Extract the (X, Y) coordinate from the center of the cell holding the provided text.  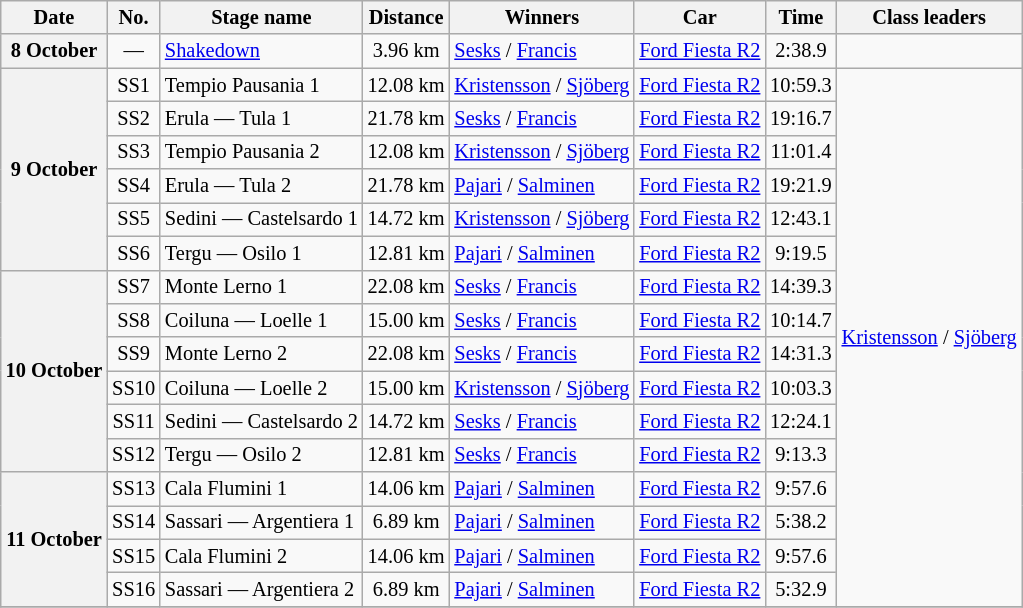
SS9 (134, 354)
SS3 (134, 152)
Sassari — Argentiera 1 (262, 522)
Distance (406, 17)
12:43.1 (800, 219)
11 October (54, 540)
Sedini — Castelsardo 2 (262, 421)
5:38.2 (800, 522)
Car (700, 17)
Monte Lerno 2 (262, 354)
10:59.3 (800, 85)
SS2 (134, 118)
Shakedown (262, 51)
8 October (54, 51)
Coiluna — Loelle 2 (262, 388)
Monte Lerno 1 (262, 287)
Stage name (262, 17)
Cala Flumini 2 (262, 556)
SS12 (134, 455)
SS1 (134, 85)
Tergu — Osilo 1 (262, 253)
10:03.3 (800, 388)
— (134, 51)
14:31.3 (800, 354)
SS16 (134, 589)
SS10 (134, 388)
Erula — Tula 2 (262, 186)
SS7 (134, 287)
10 October (54, 371)
19:21.9 (800, 186)
SS14 (134, 522)
12:24.1 (800, 421)
11:01.4 (800, 152)
Cala Flumini 1 (262, 489)
2:38.9 (800, 51)
SS8 (134, 320)
SS11 (134, 421)
Class leaders (930, 17)
9:13.3 (800, 455)
9:19.5 (800, 253)
SS15 (134, 556)
Time (800, 17)
Date (54, 17)
SS6 (134, 253)
Sedini — Castelsardo 1 (262, 219)
Sassari — Argentiera 2 (262, 589)
5:32.9 (800, 589)
Winners (542, 17)
SS5 (134, 219)
3.96 km (406, 51)
19:16.7 (800, 118)
Coiluna — Loelle 1 (262, 320)
SS13 (134, 489)
Tempio Pausania 2 (262, 152)
10:14.7 (800, 320)
14:39.3 (800, 287)
No. (134, 17)
Tergu — Osilo 2 (262, 455)
SS4 (134, 186)
9 October (54, 169)
Erula — Tula 1 (262, 118)
Tempio Pausania 1 (262, 85)
